From the cell containing the given text, extract its center point as [X, Y] coordinate. 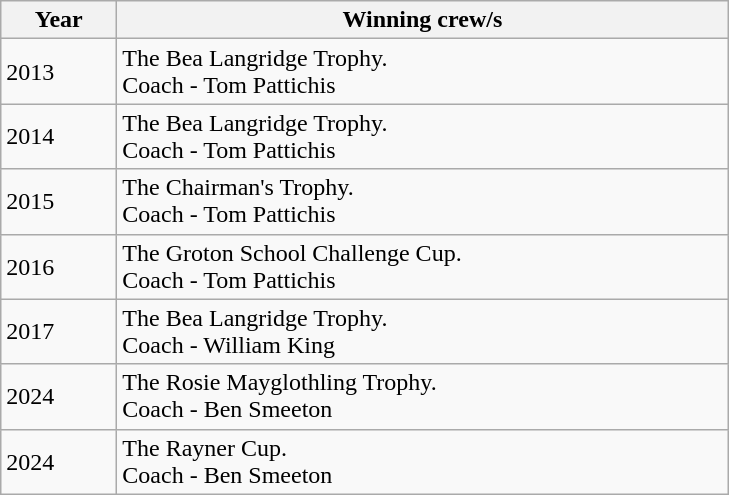
2017 [59, 332]
2013 [59, 72]
The Groton School Challenge Cup.Coach - Tom Pattichis [422, 266]
2014 [59, 136]
The Bea Langridge Trophy.Coach - William King [422, 332]
Winning crew/s [422, 20]
2016 [59, 266]
Year [59, 20]
The Rayner Cup.Coach - Ben Smeeton [422, 462]
The Rosie Mayglothling Trophy.Coach - Ben Smeeton [422, 396]
2015 [59, 202]
The Chairman's Trophy.Coach - Tom Pattichis [422, 202]
